Provide the [X, Y] coordinate of the cell's center where the given text is located.  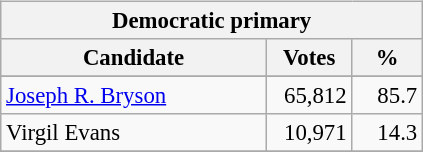
85.7 [388, 96]
65,812 [309, 96]
Joseph R. Bryson [134, 96]
% [388, 58]
Democratic primary [212, 21]
Candidate [134, 58]
Votes [309, 58]
14.3 [388, 133]
Virgil Evans [134, 133]
10,971 [309, 133]
